Locate the cell with the specified text and output its (X, Y) center coordinate. 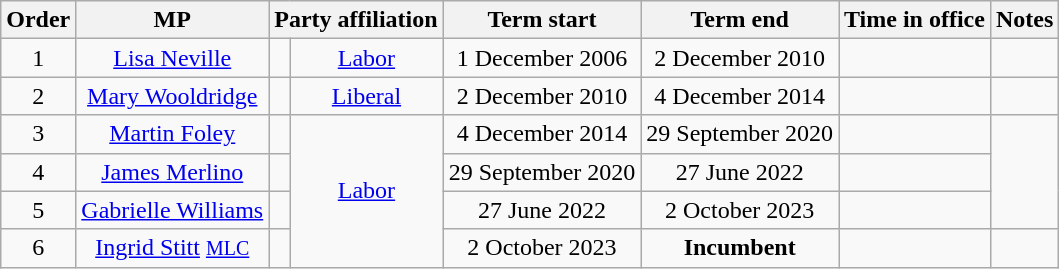
Incumbent (740, 248)
Gabrielle Williams (172, 210)
5 (38, 210)
2 (38, 96)
Martin Foley (172, 134)
3 (38, 134)
1 (38, 58)
MP (172, 20)
Lisa Neville (172, 58)
James Merlino (172, 172)
Time in office (914, 20)
Term start (542, 20)
6 (38, 248)
4 (38, 172)
Liberal (366, 96)
Ingrid Stitt MLC (172, 248)
Party affiliation (356, 20)
Term end (740, 20)
Notes (1024, 20)
Mary Wooldridge (172, 96)
Order (38, 20)
1 December 2006 (542, 58)
